Identify which cell holds the provided text, then report its [X, Y] central coordinate. 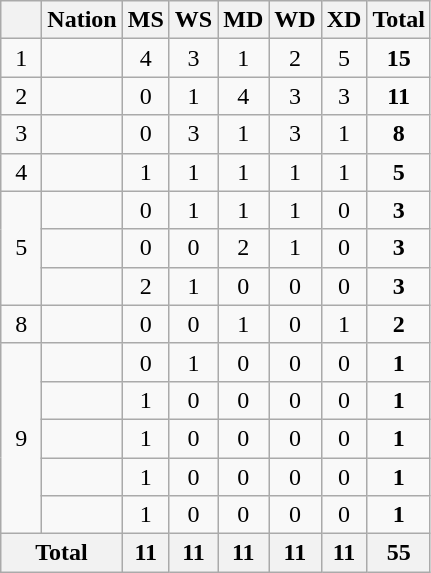
WS [193, 20]
MD [244, 20]
WD [295, 20]
MS [146, 20]
9 [22, 438]
15 [399, 58]
XD [344, 20]
55 [399, 553]
Nation [82, 20]
